Capture the cell that displays the provided text and extract its [x, y] central coordinate. 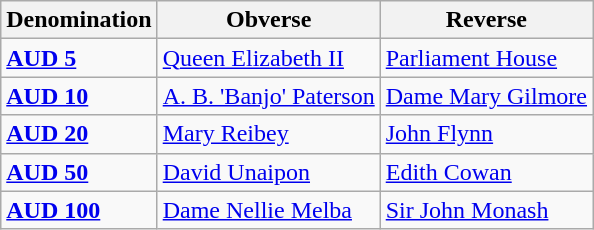
Queen Elizabeth II [268, 58]
Dame Mary Gilmore [486, 96]
A. B. 'Banjo' Paterson [268, 96]
Parliament House [486, 58]
Edith Cowan [486, 172]
David Unaipon [268, 172]
AUD 20 [79, 134]
AUD 5 [79, 58]
AUD 10 [79, 96]
Reverse [486, 20]
Obverse [268, 20]
Sir John Monash [486, 210]
Mary Reibey [268, 134]
John Flynn [486, 134]
AUD 100 [79, 210]
Dame Nellie Melba [268, 210]
AUD 50 [79, 172]
Denomination [79, 20]
